From the cell containing the given text, extract its center point as [X, Y] coordinate. 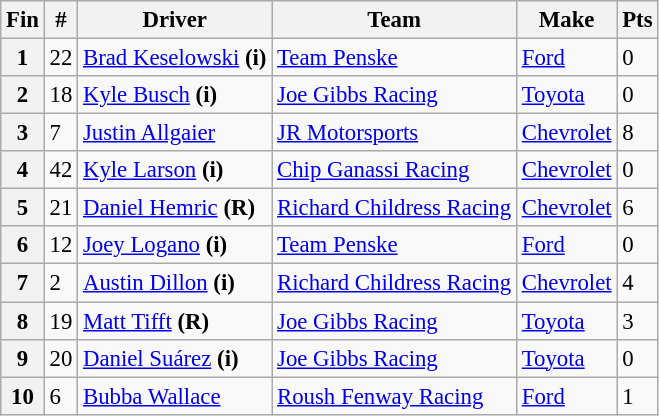
Chip Ganassi Racing [394, 170]
Driver [175, 20]
5 [23, 208]
21 [60, 208]
Joey Logano (i) [175, 245]
Kyle Busch (i) [175, 95]
JR Motorsports [394, 133]
Pts [638, 20]
Matt Tifft (R) [175, 321]
18 [60, 95]
Kyle Larson (i) [175, 170]
Team [394, 20]
19 [60, 321]
Justin Allgaier [175, 133]
Roush Fenway Racing [394, 396]
42 [60, 170]
10 [23, 396]
Daniel Suárez (i) [175, 358]
Fin [23, 20]
Bubba Wallace [175, 396]
Brad Keselowski (i) [175, 58]
9 [23, 358]
12 [60, 245]
Austin Dillon (i) [175, 283]
Make [566, 20]
Daniel Hemric (R) [175, 208]
22 [60, 58]
20 [60, 358]
# [60, 20]
